Scan for the cell matching the given text and deliver its (x, y) coordinate at center. 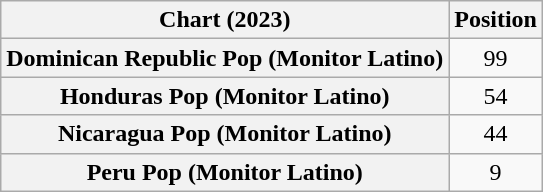
Chart (2023) (225, 20)
54 (496, 96)
44 (496, 134)
Nicaragua Pop (Monitor Latino) (225, 134)
Peru Pop (Monitor Latino) (225, 172)
Position (496, 20)
99 (496, 58)
Honduras Pop (Monitor Latino) (225, 96)
Dominican Republic Pop (Monitor Latino) (225, 58)
9 (496, 172)
